Scan for the cell matching the given text and deliver its (x, y) coordinate at center. 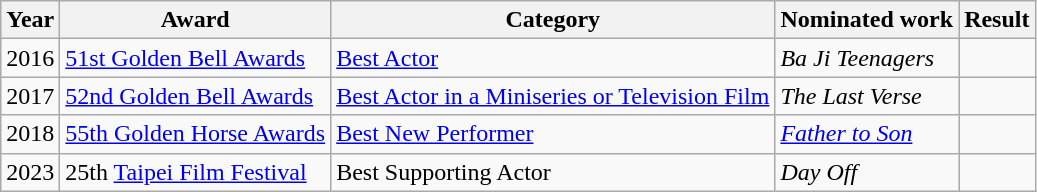
Year (30, 20)
The Last Verse (867, 96)
25th Taipei Film Festival (196, 172)
Best New Performer (553, 134)
Best Actor (553, 58)
2016 (30, 58)
51st Golden Bell Awards (196, 58)
Category (553, 20)
Best Supporting Actor (553, 172)
Ba Ji Teenagers (867, 58)
Day Off (867, 172)
Award (196, 20)
2017 (30, 96)
Nominated work (867, 20)
52nd Golden Bell Awards (196, 96)
Father to Son (867, 134)
Best Actor in a Miniseries or Television Film (553, 96)
2023 (30, 172)
2018 (30, 134)
55th Golden Horse Awards (196, 134)
Result (997, 20)
